From the cell containing the given text, extract its center point as (X, Y) coordinate. 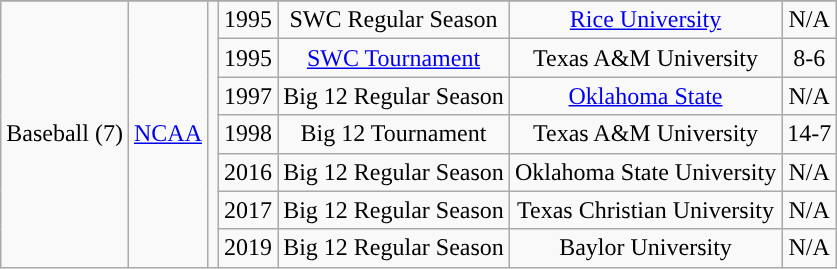
Oklahoma State (645, 96)
Rice University (645, 20)
NCAA (168, 134)
2016 (248, 172)
SWC Regular Season (394, 20)
1997 (248, 96)
8-6 (810, 58)
1998 (248, 134)
2019 (248, 248)
Baseball (7) (65, 134)
Baylor University (645, 248)
SWC Tournament (394, 58)
Big 12 Tournament (394, 134)
14-7 (810, 134)
2017 (248, 210)
Texas Christian University (645, 210)
Oklahoma State University (645, 172)
